From the cell containing the given text, extract its center point as [x, y] coordinate. 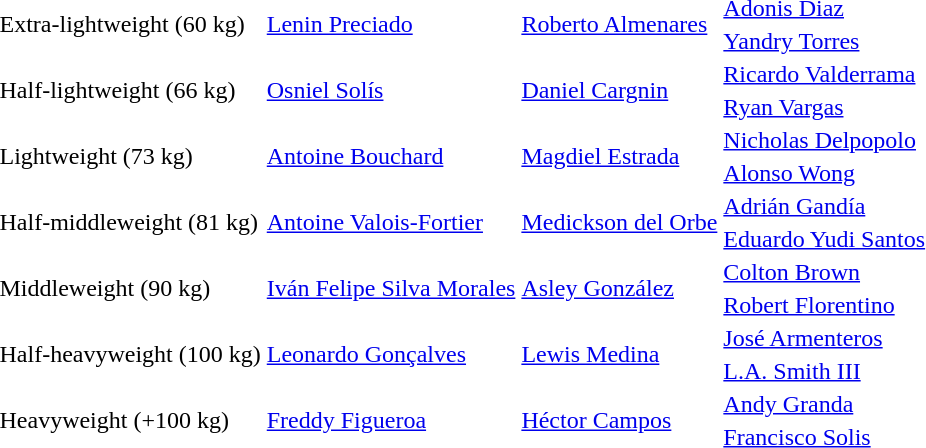
Asley González [620, 288]
Magdiel Estrada [620, 156]
Lewis Medina [620, 354]
Iván Felipe Silva Morales [391, 288]
Osniel Solís [391, 90]
Antoine Bouchard [391, 156]
Daniel Cargnin [620, 90]
Leonardo Gonçalves [391, 354]
Antoine Valois-Fortier [391, 222]
Medickson del Orbe [620, 222]
